Detect which cell encompasses the target text, then output its [x, y] center coordinate. 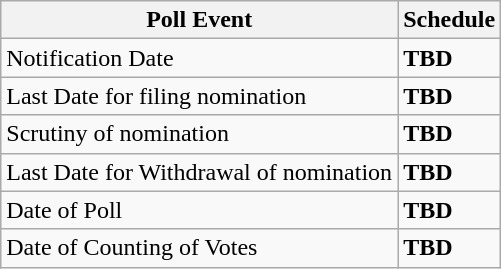
Last Date for Withdrawal of nomination [200, 172]
Date of Counting of Votes [200, 248]
Notification Date [200, 58]
Last Date for filing nomination [200, 96]
Date of Poll [200, 210]
Poll Event [200, 20]
Scrutiny of nomination [200, 134]
Schedule [450, 20]
